Pinpoint the cell where the given text exists, returning its [X, Y] midpoint coordinate. 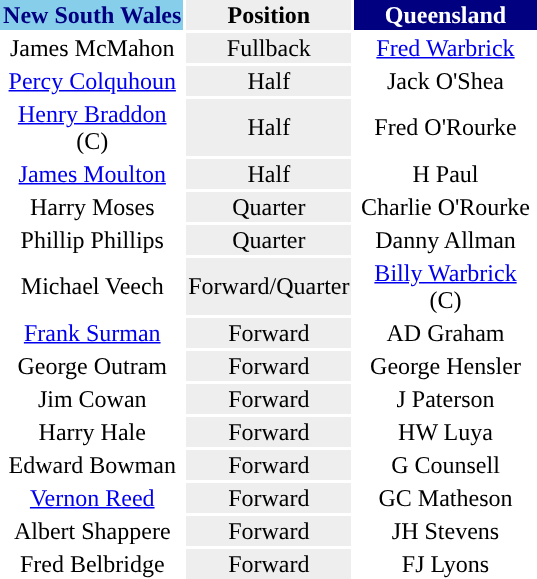
H Paul [446, 174]
Queensland [446, 15]
JH Stevens [446, 531]
Fred Belbridge [92, 564]
Harry Moses [92, 207]
George Hensler [446, 366]
Phillip Phillips [92, 240]
Forward/Quarter [269, 286]
J Paterson [446, 399]
Position [269, 15]
Percy Colquhoun [92, 81]
Fred O'Rourke [446, 128]
Henry Braddon (C) [92, 128]
James Moulton [92, 174]
GC Matheson [446, 498]
Frank Surman [92, 333]
Edward Bowman [92, 465]
G Counsell [446, 465]
Charlie O'Rourke [446, 207]
Harry Hale [92, 432]
James McMahon [92, 48]
Jim Cowan [92, 399]
Danny Allman [446, 240]
Michael Veech [92, 286]
Billy Warbrick (C) [446, 286]
HW Luya [446, 432]
FJ Lyons [446, 564]
Vernon Reed [92, 498]
Fullback [269, 48]
Albert Shappere [92, 531]
AD Graham [446, 333]
George Outram [92, 366]
Jack O'Shea [446, 81]
New South Wales [92, 15]
Fred Warbrick [446, 48]
